Return the [x, y] coordinate for the center point of the cell that contains the specified text.  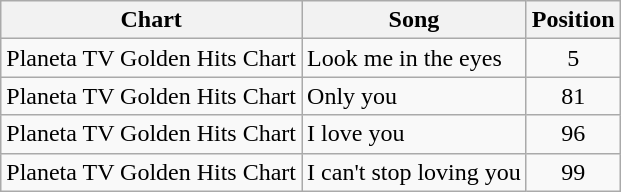
Look me in the eyes [414, 58]
I love you [414, 134]
96 [573, 134]
Only you [414, 96]
5 [573, 58]
81 [573, 96]
Position [573, 20]
Song [414, 20]
99 [573, 172]
I can't stop loving you [414, 172]
Chart [152, 20]
